Extract the (X, Y) coordinate from the center of the cell holding the provided text.  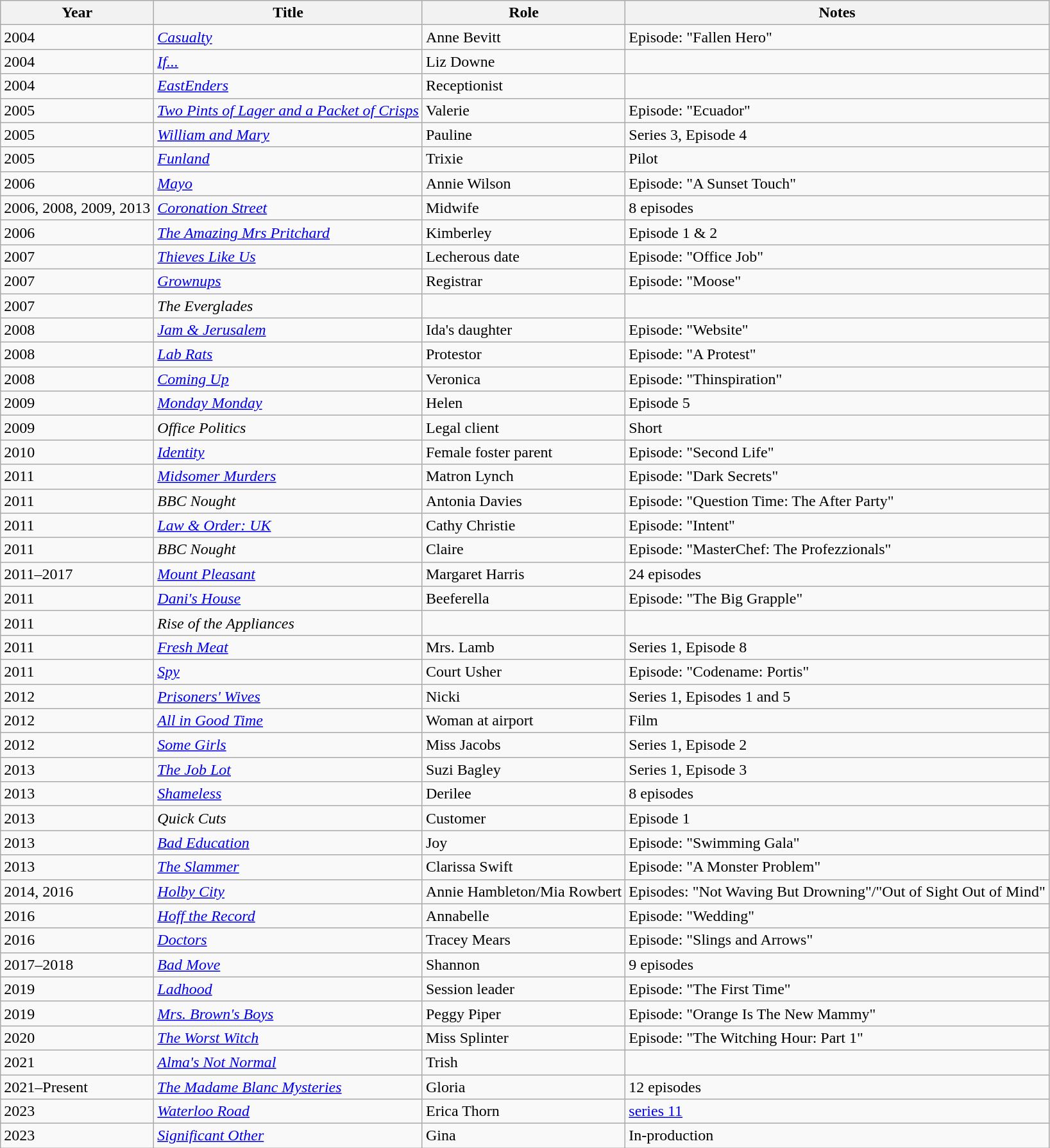
Episode 5 (838, 403)
Thieves Like Us (289, 257)
Series 1, Episodes 1 and 5 (838, 696)
Prisoners' Wives (289, 696)
Significant Other (289, 1136)
Episode: "MasterChef: The Profezzionals" (838, 550)
Episode: "Intent" (838, 525)
Some Girls (289, 745)
Miss Jacobs (523, 745)
Doctors (289, 940)
Anne Bevitt (523, 37)
If... (289, 62)
Tracey Mears (523, 940)
Funland (289, 159)
Matron Lynch (523, 477)
Casualty (289, 37)
The Worst Witch (289, 1038)
Series 1, Episode 8 (838, 647)
Title (289, 13)
Bad Move (289, 965)
Dani's House (289, 598)
Coronation Street (289, 208)
Two Pints of Lager and a Packet of Crisps (289, 110)
9 episodes (838, 965)
Court Usher (523, 671)
Trish (523, 1062)
Clarissa Swift (523, 867)
Film (838, 721)
Cathy Christie (523, 525)
2020 (77, 1038)
Mayo (289, 183)
William and Mary (289, 135)
Annabelle (523, 916)
Annie Wilson (523, 183)
Mrs. Brown's Boys (289, 1013)
2017–2018 (77, 965)
Rise of the Appliances (289, 623)
Episode: "Ecuador" (838, 110)
Episode: "Fallen Hero" (838, 37)
Episode: "A Sunset Touch" (838, 183)
Episode: "Orange Is The New Mammy" (838, 1013)
series 11 (838, 1111)
Grownups (289, 281)
Episode 1 (838, 818)
Claire (523, 550)
Episode: "Office Job" (838, 257)
Ida's daughter (523, 330)
2021 (77, 1062)
Ladhood (289, 989)
Fresh Meat (289, 647)
Shameless (289, 794)
12 episodes (838, 1087)
Shannon (523, 965)
In-production (838, 1136)
Joy (523, 843)
Derilee (523, 794)
Hoff the Record (289, 916)
Mrs. Lamb (523, 647)
All in Good Time (289, 721)
Helen (523, 403)
Beeferella (523, 598)
Woman at airport (523, 721)
Miss Splinter (523, 1038)
Notes (838, 13)
Series 1, Episode 3 (838, 770)
Margaret Harris (523, 574)
Episode: "Question Time: The After Party" (838, 501)
Episode: "Website" (838, 330)
Spy (289, 671)
Episodes: "Not Waving But Drowning"/"Out of Sight Out of Mind" (838, 891)
Episode: "A Protest" (838, 355)
Gloria (523, 1087)
Law & Order: UK (289, 525)
Jam & Jerusalem (289, 330)
Episode 1 & 2 (838, 232)
Episode: "Swimming Gala" (838, 843)
Registrar (523, 281)
Pilot (838, 159)
The Slammer (289, 867)
24 episodes (838, 574)
EastEnders (289, 86)
Alma's Not Normal (289, 1062)
Episode: "A Monster Problem" (838, 867)
2010 (77, 452)
Legal client (523, 428)
2006, 2008, 2009, 2013 (77, 208)
Quick Cuts (289, 818)
Liz Downe (523, 62)
Episode: "Thinspiration" (838, 379)
Suzi Bagley (523, 770)
Series 3, Episode 4 (838, 135)
Episode: "Codename: Portis" (838, 671)
Nicki (523, 696)
Pauline (523, 135)
Year (77, 13)
Midwife (523, 208)
2014, 2016 (77, 891)
Episode: "Second Life" (838, 452)
Episode: "The Witching Hour: Part 1" (838, 1038)
Kimberley (523, 232)
Lecherous date (523, 257)
Role (523, 13)
The Everglades (289, 306)
Waterloo Road (289, 1111)
Episode: "The First Time" (838, 989)
Lab Rats (289, 355)
Mount Pleasant (289, 574)
2021–Present (77, 1087)
Holby City (289, 891)
Erica Thorn (523, 1111)
Monday Monday (289, 403)
2011–2017 (77, 574)
Midsomer Murders (289, 477)
Episode: "The Big Grapple" (838, 598)
Coming Up (289, 379)
Episode: "Moose" (838, 281)
Annie Hambleton/Mia Rowbert (523, 891)
Episode: "Wedding" (838, 916)
Episode: "Slings and Arrows" (838, 940)
Trixie (523, 159)
The Amazing Mrs Pritchard (289, 232)
Short (838, 428)
Bad Education (289, 843)
The Madame Blanc Mysteries (289, 1087)
Peggy Piper (523, 1013)
Customer (523, 818)
Office Politics (289, 428)
Receptionist (523, 86)
Antonia Davies (523, 501)
Valerie (523, 110)
The Job Lot (289, 770)
Gina (523, 1136)
Veronica (523, 379)
Female foster parent (523, 452)
Session leader (523, 989)
Episode: "Dark Secrets" (838, 477)
Protestor (523, 355)
Series 1, Episode 2 (838, 745)
Identity (289, 452)
